Pinpoint the cell where the given text exists, returning its (x, y) midpoint coordinate. 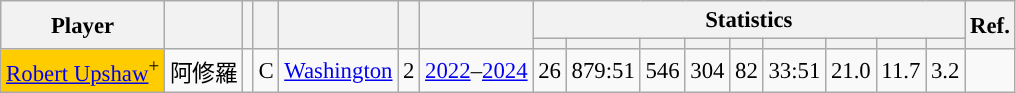
2 (409, 71)
82 (746, 71)
Washington (338, 71)
546 (662, 71)
21.0 (851, 71)
3.2 (946, 71)
11.7 (901, 71)
26 (550, 71)
Ref. (990, 25)
C (266, 71)
879:51 (603, 71)
2022–2024 (476, 71)
304 (708, 71)
Player (83, 25)
33:51 (794, 71)
Statistics (749, 20)
Robert Upshaw+ (83, 71)
阿修羅 (203, 71)
